Identify which cell holds the provided text, then report its [x, y] central coordinate. 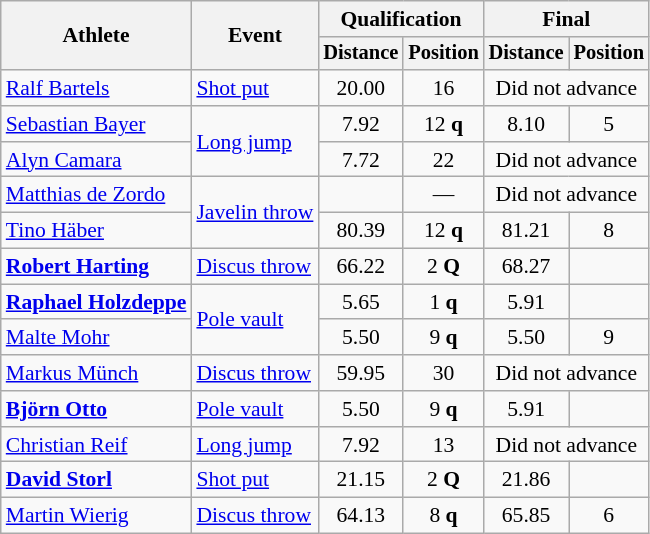
68.27 [526, 267]
— [443, 195]
9 [609, 338]
8 q [443, 516]
7.72 [360, 160]
Alyn Camara [96, 160]
8 [609, 231]
81.21 [526, 231]
Event [254, 36]
David Storl [96, 480]
Javelin throw [254, 212]
1 q [443, 302]
65.85 [526, 516]
59.95 [360, 373]
22 [443, 160]
8.10 [526, 124]
5 [609, 124]
16 [443, 88]
Christian Reif [96, 445]
80.39 [360, 231]
Björn Otto [96, 409]
6 [609, 516]
64.13 [360, 516]
66.22 [360, 267]
Martin Wierig [96, 516]
Markus Münch [96, 373]
Final [566, 19]
20.00 [360, 88]
13 [443, 445]
Malte Mohr [96, 338]
21.86 [526, 480]
Ralf Bartels [96, 88]
Athlete [96, 36]
Matthias de Zordo [96, 195]
21.15 [360, 480]
Qualification [400, 19]
30 [443, 373]
Sebastian Bayer [96, 124]
Robert Harting [96, 267]
5.65 [360, 302]
Tino Häber [96, 231]
Raphael Holzdeppe [96, 302]
